For the text-containing cell, return its midpoint in [X, Y] coordinate format. 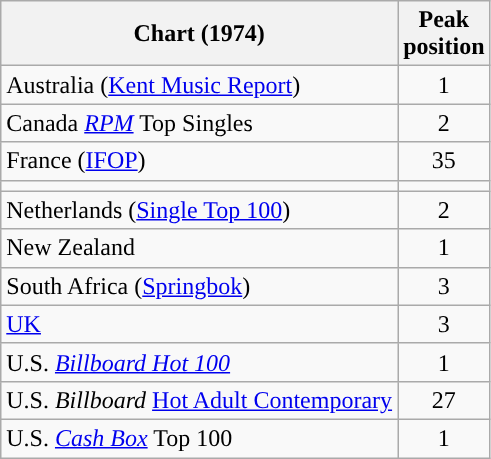
35 [444, 161]
UK [200, 324]
U.S. Billboard Hot Adult Contemporary [200, 400]
U.S. Cash Box Top 100 [200, 438]
New Zealand [200, 248]
27 [444, 400]
Netherlands (Single Top 100) [200, 210]
Canada RPM Top Singles [200, 123]
South Africa (Springbok) [200, 286]
France (IFOP) [200, 161]
U.S. Billboard Hot 100 [200, 362]
Peakposition [444, 34]
Chart (1974) [200, 34]
Australia (Kent Music Report) [200, 85]
